Provide the [X, Y] coordinate of the cell's center where the given text is located.  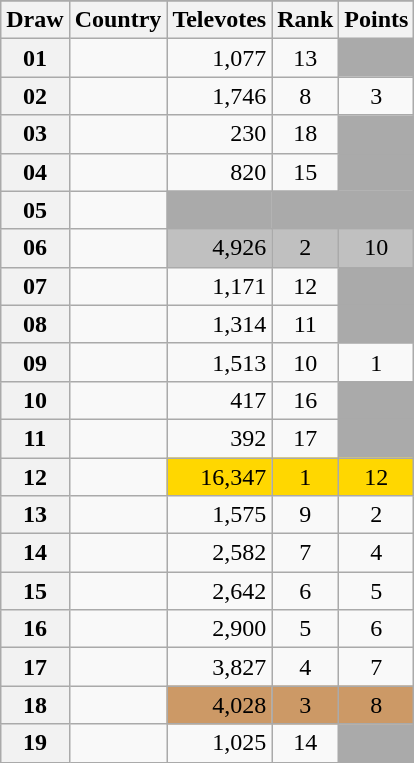
1,575 [220, 515]
230 [220, 134]
03 [35, 134]
1,513 [220, 362]
1,171 [220, 286]
Televotes [220, 20]
09 [35, 362]
07 [35, 286]
19 [35, 743]
05 [35, 210]
04 [35, 172]
392 [220, 438]
820 [220, 172]
16,347 [220, 477]
417 [220, 400]
3,827 [220, 667]
02 [35, 96]
2,582 [220, 553]
Country [118, 20]
4,028 [220, 705]
2,900 [220, 629]
08 [35, 324]
Draw [35, 20]
2,642 [220, 591]
1,077 [220, 58]
4,926 [220, 248]
Points [376, 20]
9 [306, 515]
06 [35, 248]
1,746 [220, 96]
1,025 [220, 743]
1,314 [220, 324]
Rank [306, 20]
01 [35, 58]
